Capture the cell that displays the provided text and extract its (x, y) central coordinate. 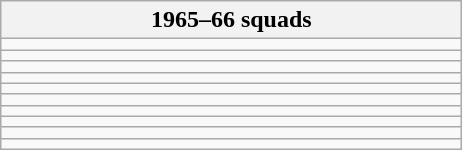
1965–66 squads (232, 20)
